Search for the cell housing the specified text and yield its (X, Y) center coordinate. 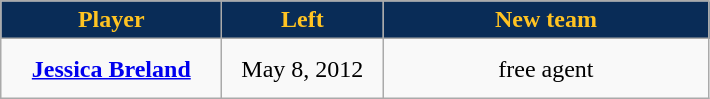
May 8, 2012 (302, 69)
Player (112, 20)
Jessica Breland (112, 69)
free agent (546, 69)
New team (546, 20)
Left (302, 20)
